From the cell containing the given text, extract its center point as (X, Y) coordinate. 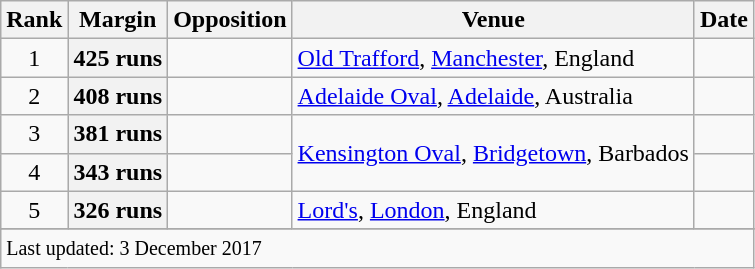
4 (34, 172)
Old Trafford, Manchester, England (493, 58)
Lord's, London, England (493, 210)
Date (724, 20)
343 runs (118, 172)
Rank (34, 20)
3 (34, 134)
2 (34, 96)
5 (34, 210)
381 runs (118, 134)
326 runs (118, 210)
425 runs (118, 58)
Kensington Oval, Bridgetown, Barbados (493, 153)
408 runs (118, 96)
1 (34, 58)
Opposition (230, 20)
Venue (493, 20)
Last updated: 3 December 2017 (378, 248)
Margin (118, 20)
Adelaide Oval, Adelaide, Australia (493, 96)
